Search for the cell housing the specified text and yield its (X, Y) center coordinate. 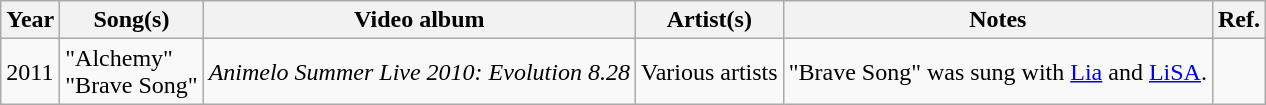
Various artists (709, 72)
Video album (419, 20)
Song(s) (132, 20)
Artist(s) (709, 20)
Notes (998, 20)
Ref. (1238, 20)
Year (30, 20)
Animelo Summer Live 2010: Evolution 8.28 (419, 72)
"Brave Song" was sung with Lia and LiSA. (998, 72)
2011 (30, 72)
"Alchemy""Brave Song" (132, 72)
